Scan for the cell matching the given text and deliver its [X, Y] coordinate at center. 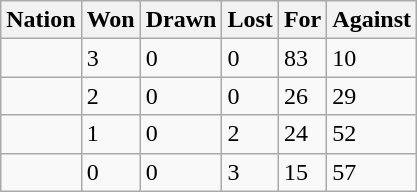
Lost [250, 20]
1 [110, 134]
Against [372, 20]
24 [302, 134]
52 [372, 134]
15 [302, 172]
29 [372, 96]
26 [302, 96]
Won [110, 20]
83 [302, 58]
Drawn [181, 20]
57 [372, 172]
For [302, 20]
Nation [41, 20]
10 [372, 58]
